Return (x, y) of the center of cell containing provided text 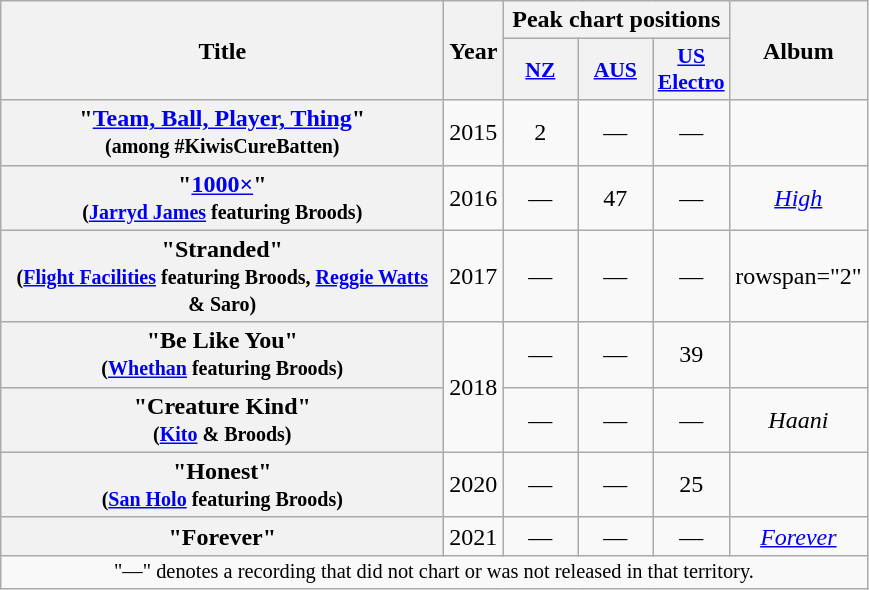
Album (799, 50)
"Stranded"(Flight Facilities featuring Broods, Reggie Watts & Saro) (222, 276)
2015 (474, 132)
USElectro (692, 70)
Forever (799, 536)
2016 (474, 198)
rowspan="2" (799, 276)
2018 (474, 387)
Title (222, 50)
"Honest"(San Holo featuring Broods) (222, 484)
"Creature Kind"(Kito & Broods) (222, 420)
NZ (540, 70)
Peak chart positions (616, 20)
"Forever" (222, 536)
AUS (616, 70)
"1000×" (Jarryd James featuring Broods) (222, 198)
47 (616, 198)
Haani (799, 420)
25 (692, 484)
"—" denotes a recording that did not chart or was not released in that territory. (434, 572)
High (799, 198)
"Be Like You"(Whethan featuring Broods) (222, 354)
Year (474, 50)
"Team, Ball, Player, Thing" (among #KiwisCureBatten) (222, 132)
39 (692, 354)
2021 (474, 536)
2 (540, 132)
2017 (474, 276)
2020 (474, 484)
